Provide the (x, y) coordinate of the cell's center where the given text is located.  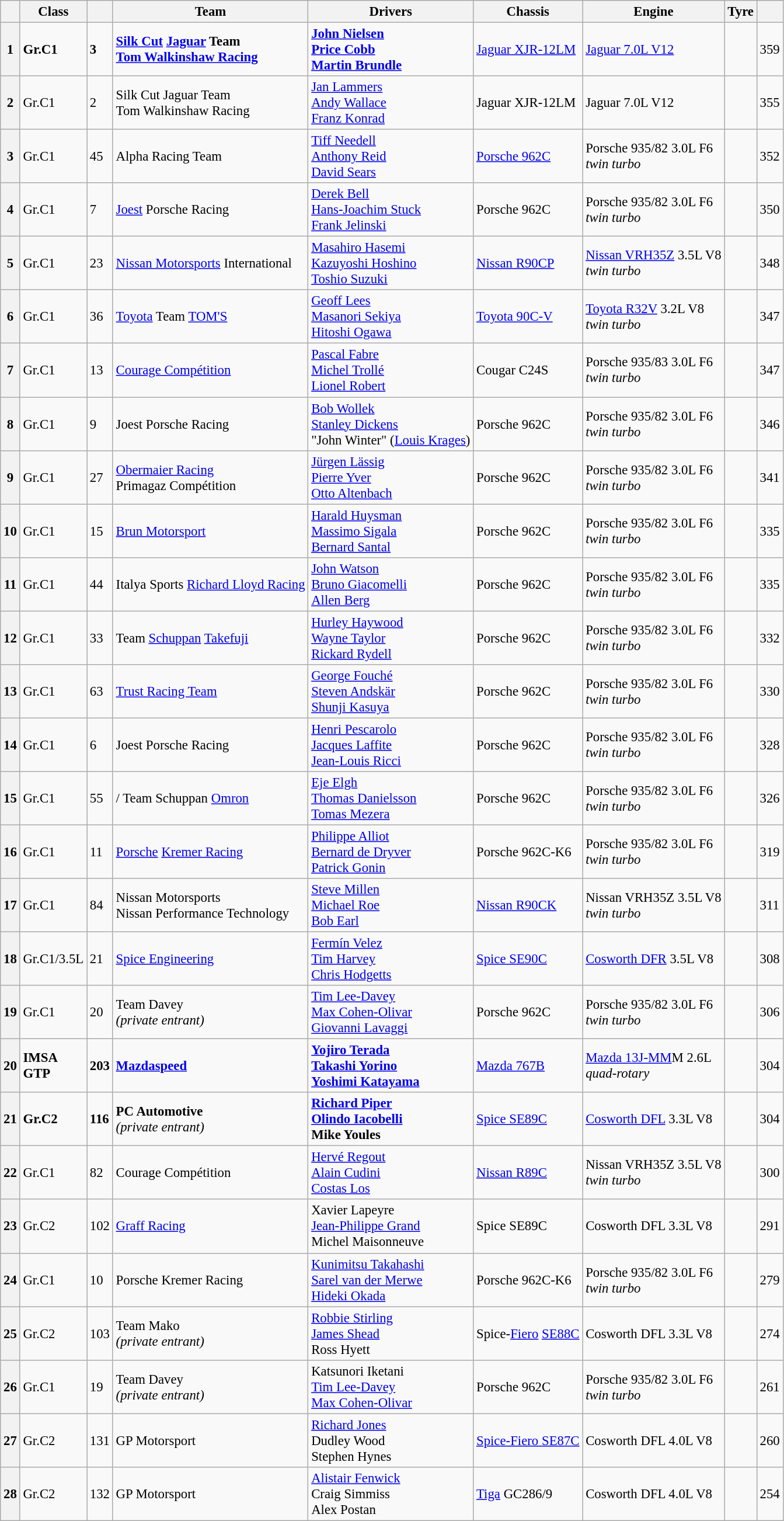
Cougar C24S (528, 370)
Nissan Motorsports International (210, 263)
Jan Lammers Andy Wallace Franz Konrad (391, 103)
Steve Millen Michael Roe Bob Earl (391, 905)
Spice-Fiero SE87C (528, 1440)
Xavier Lapeyre Jean-Philippe Grand Michel Maisonneuve (391, 1227)
George Fouché Steven Andskär Shunji Kasuya (391, 692)
Henri Pescarolo Jacques Laffite Jean-Louis Ricci (391, 745)
359 (769, 50)
330 (769, 692)
Tim Lee-Davey Max Cohen-Olivar Giovanni Lavaggi (391, 1012)
17 (11, 905)
Philippe Alliot Bernard de Dryver Patrick Gonin (391, 852)
28 (11, 1494)
8 (11, 424)
44 (100, 584)
Team Schuppan Takefuji (210, 638)
Harald Huysman Massimo Sigala Bernard Santal (391, 531)
Drivers (391, 12)
319 (769, 852)
Bob Wollek Stanley Dickens "John Winter" (Louis Krages) (391, 424)
/ Team Schuppan Omron (210, 798)
Tiga GC286/9 (528, 1494)
24 (11, 1280)
Team (210, 12)
Graff Racing (210, 1227)
Hurley Haywood Wayne Taylor Rickard Rydell (391, 638)
1 (11, 50)
Robbie Stirling James Shead Ross Hyett (391, 1334)
311 (769, 905)
36 (100, 317)
Yojiro Terada Takashi Yorino Yoshimi Katayama (391, 1066)
Spice Engineering (210, 959)
26 (11, 1387)
Obermaier Racing Primagaz Compétition (210, 477)
261 (769, 1387)
Fermín Velez Tim Harvey Chris Hodgetts (391, 959)
PC Automotive(private entrant) (210, 1119)
Katsunori Iketani Tim Lee-Davey Max Cohen-Olivar (391, 1387)
102 (100, 1227)
328 (769, 745)
Nissan R89C (528, 1173)
Kunimitsu Takahashi Sarel van der Merwe Hideki Okada (391, 1280)
4 (11, 210)
Tyre (740, 12)
John Watson Bruno Giacomelli Allen Berg (391, 584)
254 (769, 1494)
Gr.C1/3.5L (53, 959)
Brun Motorsport (210, 531)
300 (769, 1173)
Pascal Fabre Michel Trollé Lionel Robert (391, 370)
Nissan R90CP (528, 263)
Trust Racing Team (210, 692)
Spice-Fiero SE88C (528, 1334)
341 (769, 477)
Richard Piper Olindo Iacobelli Mike Youles (391, 1119)
Chassis (528, 12)
346 (769, 424)
306 (769, 1012)
14 (11, 745)
Toyota R32V 3.2L V8twin turbo (654, 317)
Engine (654, 12)
103 (100, 1334)
22 (11, 1173)
274 (769, 1334)
IMSAGTP (53, 1066)
Spice SE90C (528, 959)
291 (769, 1227)
Alistair Fenwick Craig Simmiss Alex Postan (391, 1494)
Mazda 13J-MMM 2.6L quad-rotary (654, 1066)
279 (769, 1280)
Toyota Team TOM'S (210, 317)
326 (769, 798)
Mazda 767B (528, 1066)
16 (11, 852)
25 (11, 1334)
33 (100, 638)
131 (100, 1440)
Mazdaspeed (210, 1066)
Richard Jones Dudley Wood Stephen Hynes (391, 1440)
45 (100, 157)
Nissan Motorsports Nissan Performance Technology (210, 905)
12 (11, 638)
132 (100, 1494)
355 (769, 103)
Cosworth DFR 3.5L V8 (654, 959)
Tiff Needell Anthony Reid David Sears (391, 157)
55 (100, 798)
Nissan R90CK (528, 905)
Jürgen Lässig Pierre Yver Otto Altenbach (391, 477)
348 (769, 263)
Team Mako(private entrant) (210, 1334)
Alpha Racing Team (210, 157)
260 (769, 1440)
Eje Elgh Thomas Danielsson Tomas Mezera (391, 798)
82 (100, 1173)
Hervé Regout Alain Cudini Costas Los (391, 1173)
Geoff Lees Masanori Sekiya Hitoshi Ogawa (391, 317)
John Nielsen Price Cobb Martin Brundle (391, 50)
18 (11, 959)
116 (100, 1119)
Porsche 935/83 3.0L F6twin turbo (654, 370)
63 (100, 692)
Toyota 90C-V (528, 317)
Italya Sports Richard Lloyd Racing (210, 584)
203 (100, 1066)
5 (11, 263)
84 (100, 905)
Masahiro Hasemi Kazuyoshi Hoshino Toshio Suzuki (391, 263)
Class (53, 12)
Derek Bell Hans-Joachim Stuck Frank Jelinski (391, 210)
350 (769, 210)
332 (769, 638)
308 (769, 959)
352 (769, 157)
